For the text-containing cell, return its midpoint in (X, Y) coordinate format. 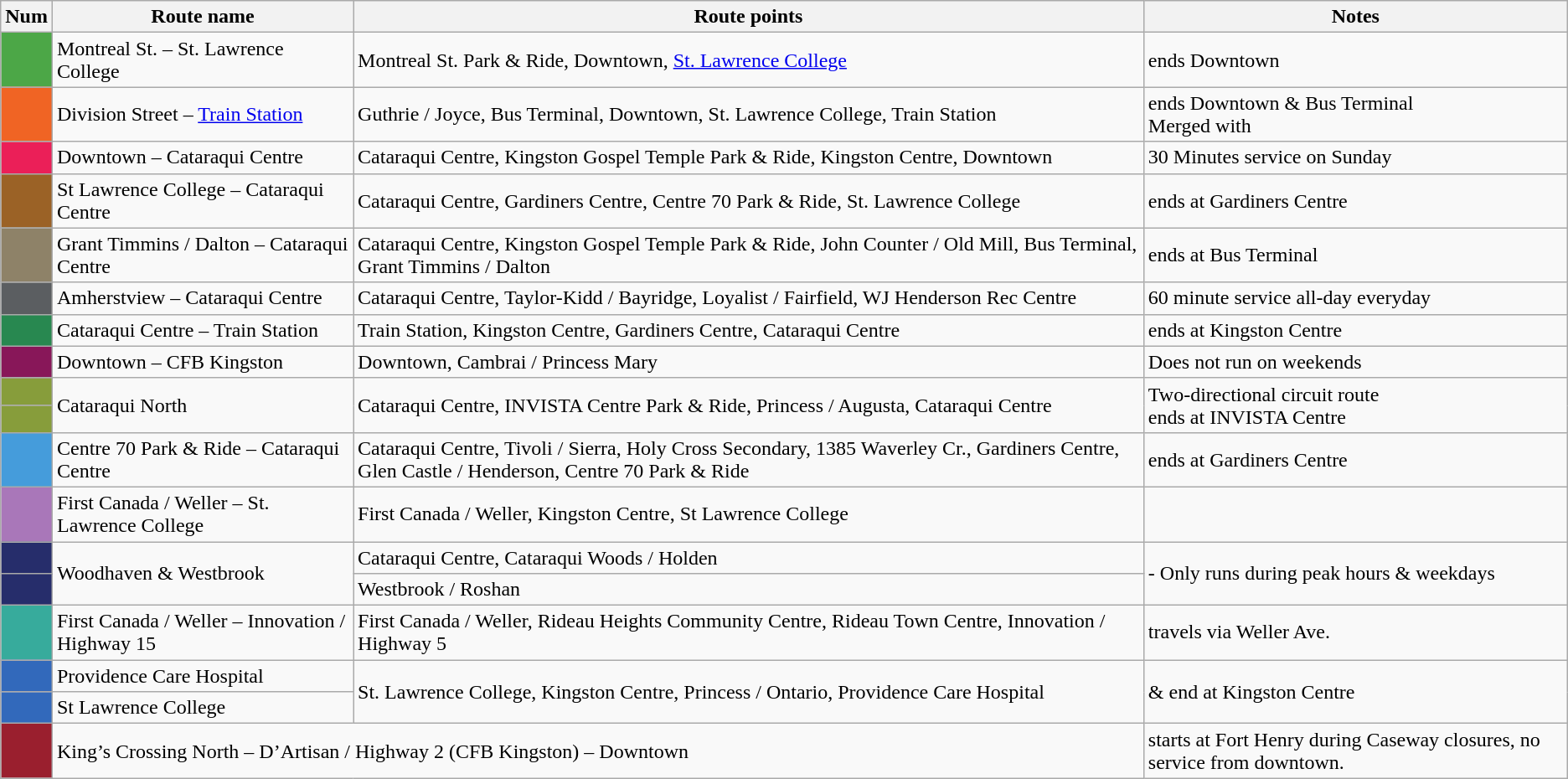
Num (27, 17)
St Lawrence College (203, 708)
Centre 70 Park & Ride – Cataraqui Centre (203, 459)
Downtown – CFB Kingston (203, 362)
Division Street – Train Station (203, 114)
Cataraqui Centre, Kingston Gospel Temple Park & Ride, Kingston Centre, Downtown (749, 157)
Train Station, Kingston Centre, Gardiners Centre, Cataraqui Centre (749, 330)
Montreal St. Park & Ride, Downtown, St. Lawrence College (749, 60)
First Canada / Weller, Rideau Heights Community Centre, Rideau Town Centre, Innovation / Highway 5 (749, 633)
Montreal St. – St. Lawrence College (203, 60)
ends at Kingston Centre (1355, 330)
First Canada / Weller, Kingston Centre, St Lawrence College (749, 514)
Westbrook / Roshan (749, 590)
Grant Timmins / Dalton – Cataraqui Centre (203, 255)
Downtown, Cambrai / Princess Mary (749, 362)
60 minute service all-day everyday (1355, 298)
- Only runs during peak hours & weekdays (1355, 573)
starts at Fort Henry during Caseway closures, no service from downtown. (1355, 751)
St Lawrence College – Cataraqui Centre (203, 201)
Cataraqui Centre, Tivoli / Sierra, Holy Cross Secondary, 1385 Waverley Cr., Gardiners Centre, Glen Castle / Henderson, Centre 70 Park & Ride (749, 459)
Does not run on weekends (1355, 362)
Cataraqui Centre, Taylor-Kidd / Bayridge, Loyalist / Fairfield, WJ Henderson Rec Centre (749, 298)
Guthrie / Joyce, Bus Terminal, Downtown, St. Lawrence College, Train Station (749, 114)
Downtown – Cataraqui Centre (203, 157)
30 Minutes service on Sunday (1355, 157)
First Canada / Weller – Innovation / Highway 15 (203, 633)
St. Lawrence College, Kingston Centre, Princess / Ontario, Providence Care Hospital (749, 692)
ends Downtown (1355, 60)
Cataraqui Centre, Gardiners Centre, Centre 70 Park & Ride, St. Lawrence College (749, 201)
First Canada / Weller – St. Lawrence College (203, 514)
Route name (203, 17)
Cataraqui Centre, Cataraqui Woods / Holden (749, 557)
Two-directional circuit route ends at INVISTA Centre (1355, 405)
Providence Care Hospital (203, 676)
Cataraqui Centre, Kingston Gospel Temple Park & Ride, John Counter / Old Mill, Bus Terminal, Grant Timmins / Dalton (749, 255)
& end at Kingston Centre (1355, 692)
ends at Bus Terminal (1355, 255)
Cataraqui North (203, 405)
Cataraqui Centre – Train Station (203, 330)
ends Downtown & Bus TerminalMerged with (1355, 114)
travels via Weller Ave. (1355, 633)
Woodhaven & Westbrook (203, 573)
Notes (1355, 17)
Cataraqui Centre, INVISTA Centre Park & Ride, Princess / Augusta, Cataraqui Centre (749, 405)
Amherstview – Cataraqui Centre (203, 298)
Route points (749, 17)
King’s Crossing North – D’Artisan / Highway 2 (CFB Kingston) – Downtown (598, 751)
